Return the [X, Y] coordinate for the center point of the cell that contains the specified text.  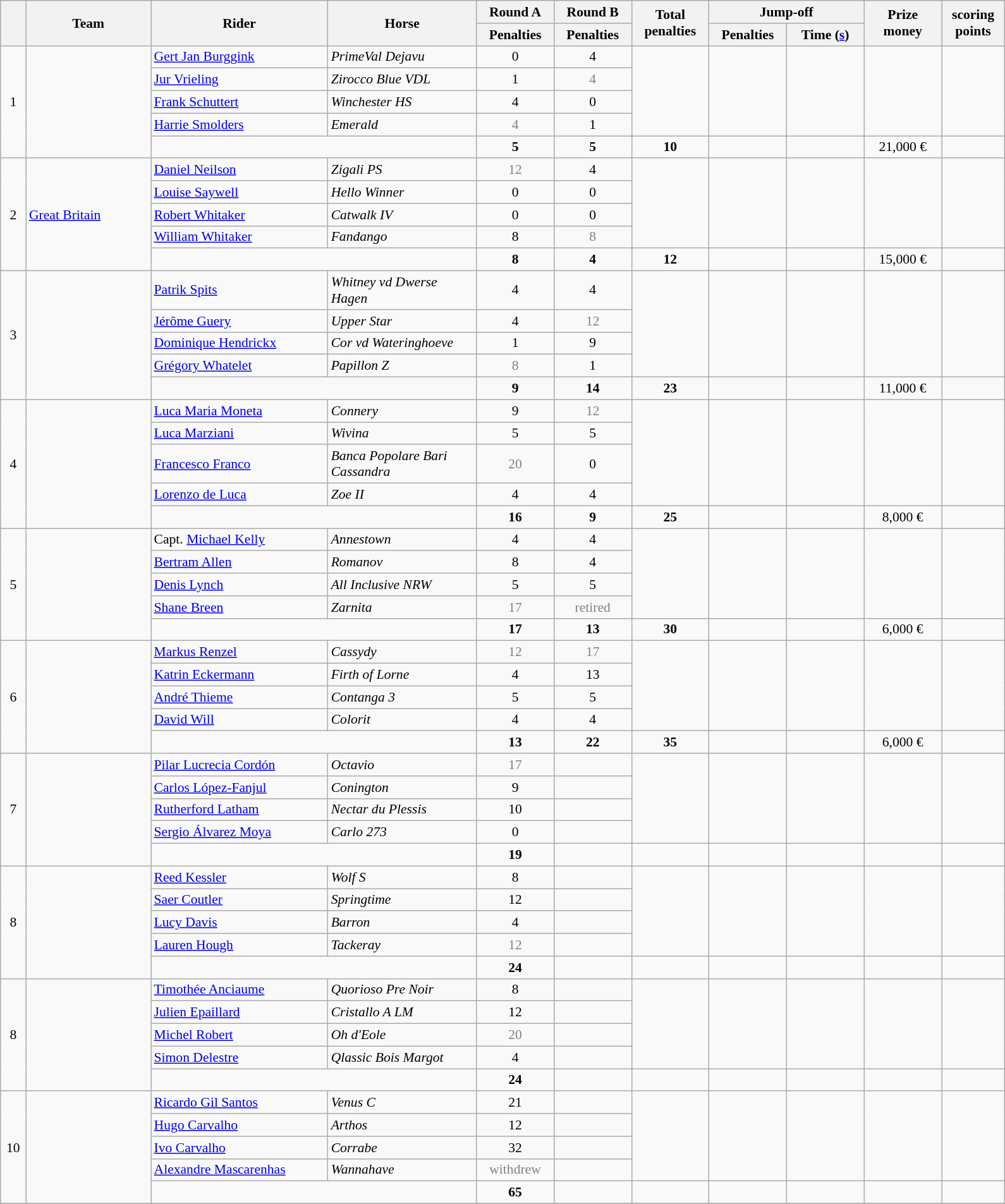
Annestown [402, 540]
21,000 € [903, 147]
35 [670, 743]
23 [670, 389]
All Inclusive NRW [402, 585]
withdrew [516, 1170]
Ricardo Gil Santos [239, 1103]
Emerald [402, 125]
Round A [516, 12]
Zigali PS [402, 170]
Reed Kessler [239, 877]
Zarnita [402, 607]
Saer Coutler [239, 900]
Gert Jan Burggink [239, 57]
Zoe II [402, 495]
6 [13, 697]
Total penalties [670, 23]
PrimeVal Dejavu [402, 57]
Louise Saywell [239, 192]
Wivina [402, 434]
David Will [239, 720]
Papillon Z [402, 366]
Katrin Eckermann [239, 675]
Colorit [402, 720]
André Thieme [239, 697]
Rutherford Latham [239, 810]
65 [516, 1193]
Great Britain [88, 215]
Sergio Álvarez Moya [239, 832]
Wannahave [402, 1170]
Pilar Lucrecia Cordón [239, 765]
11,000 € [903, 389]
Alexandre Mascarenhas [239, 1170]
Winchester HS [402, 102]
Bertram Allen [239, 562]
Zirocco Blue VDL [402, 80]
Jérôme Guery [239, 321]
Francesco Franco [239, 464]
Rider [239, 23]
Firth of Lorne [402, 675]
3 [13, 336]
Cor vd Wateringhoeve [402, 343]
Jur Vrieling [239, 80]
Whitney vd Dwerse Hagen [402, 291]
Patrik Spits [239, 291]
Robert Whitaker [239, 215]
Upper Star [402, 321]
Julien Epaillard [239, 1012]
Octavio [402, 765]
Conington [402, 787]
Romanov [402, 562]
25 [670, 517]
Qlassic Bois Margot [402, 1057]
Harrie Smolders [239, 125]
Luca Marziani [239, 434]
Lucy Davis [239, 923]
Michel Robert [239, 1035]
21 [516, 1103]
32 [516, 1148]
2 [13, 215]
Frank Schuttert [239, 102]
Arthos [402, 1125]
Luca Maria Moneta [239, 411]
Daniel Neilson [239, 170]
Grégory Whatelet [239, 366]
Hello Winner [402, 192]
Tackeray [402, 945]
Horse [402, 23]
Ivo Carvalho [239, 1148]
22 [593, 743]
scoringpoints [973, 23]
Venus C [402, 1103]
Denis Lynch [239, 585]
Lauren Hough [239, 945]
Fandango [402, 237]
Shane Breen [239, 607]
16 [516, 517]
Timothée Anciaume [239, 990]
Banca Popolare Bari Cassandra [402, 464]
Corrabe [402, 1148]
Round B [593, 12]
Springtime [402, 900]
Barron [402, 923]
Cristallo A LM [402, 1012]
Hugo Carvalho [239, 1125]
Time (s) [825, 35]
Oh d'Eole [402, 1035]
7 [13, 810]
15,000 € [903, 260]
8,000 € [903, 517]
Dominique Hendrickx [239, 343]
14 [593, 389]
19 [516, 855]
Quorioso Pre Noir [402, 990]
William Whitaker [239, 237]
Capt. Michael Kelly [239, 540]
Prizemoney [903, 23]
Jump-off [786, 12]
Connery [402, 411]
Wolf S [402, 877]
retired [593, 607]
Simon Delestre [239, 1057]
Contanga 3 [402, 697]
Lorenzo de Luca [239, 495]
Cassydy [402, 652]
Carlo 273 [402, 832]
Catwalk IV [402, 215]
Carlos López-Fanjul [239, 787]
30 [670, 629]
Team [88, 23]
Markus Renzel [239, 652]
Nectar du Plessis [402, 810]
